Search for the cell housing the specified text and yield its (X, Y) center coordinate. 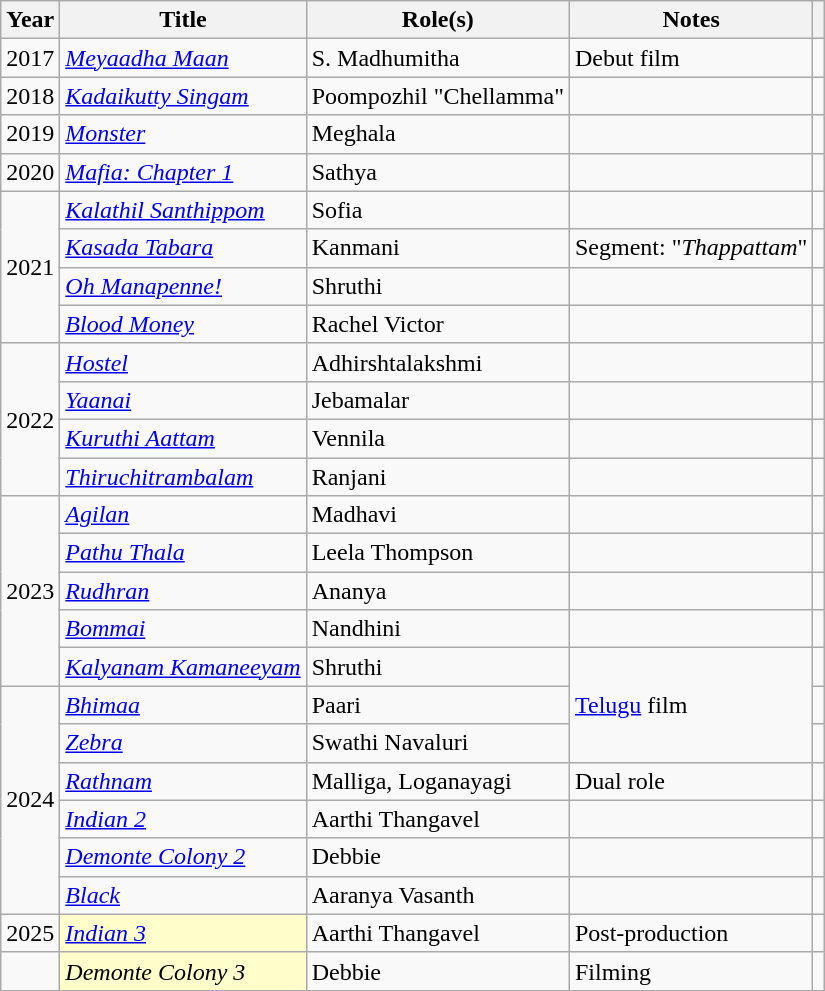
Dual role (690, 781)
Mafia: Chapter 1 (183, 172)
Malliga, Loganayagi (438, 781)
Black (183, 895)
Post-production (690, 933)
2018 (30, 96)
Kuruthi Aattam (183, 438)
2022 (30, 419)
Filming (690, 971)
Monster (183, 134)
Kalyanam Kamaneeyam (183, 667)
Debut film (690, 58)
Year (30, 20)
Demonte Colony 3 (183, 971)
Thiruchitrambalam (183, 477)
Aaranya Vasanth (438, 895)
Adhirshtalakshmi (438, 362)
Swathi Navaluri (438, 743)
Notes (690, 20)
Nandhini (438, 629)
Zebra (183, 743)
Meyaadha Maan (183, 58)
Rudhran (183, 591)
Role(s) (438, 20)
Indian 3 (183, 933)
2024 (30, 800)
Rachel Victor (438, 324)
Agilan (183, 515)
Segment: "Thappattam" (690, 248)
Rathnam (183, 781)
Sathya (438, 172)
Bhimaa (183, 705)
Oh Manapenne! (183, 286)
Meghala (438, 134)
Vennila (438, 438)
Madhavi (438, 515)
S. Madhumitha (438, 58)
Sofia (438, 210)
Pathu Thala (183, 553)
Hostel (183, 362)
Kasada Tabara (183, 248)
Telugu film (690, 705)
Kalathil Santhippom (183, 210)
2021 (30, 267)
Yaanai (183, 400)
2025 (30, 933)
Title (183, 20)
2020 (30, 172)
Indian 2 (183, 819)
Bommai (183, 629)
Jebamalar (438, 400)
Kadaikutty Singam (183, 96)
Ananya (438, 591)
2019 (30, 134)
Leela Thompson (438, 553)
Paari (438, 705)
Blood Money (183, 324)
Demonte Colony 2 (183, 857)
Kanmani (438, 248)
2017 (30, 58)
2023 (30, 591)
Poompozhil "Chellamma" (438, 96)
Ranjani (438, 477)
